Capture the cell that displays the provided text and extract its (x, y) central coordinate. 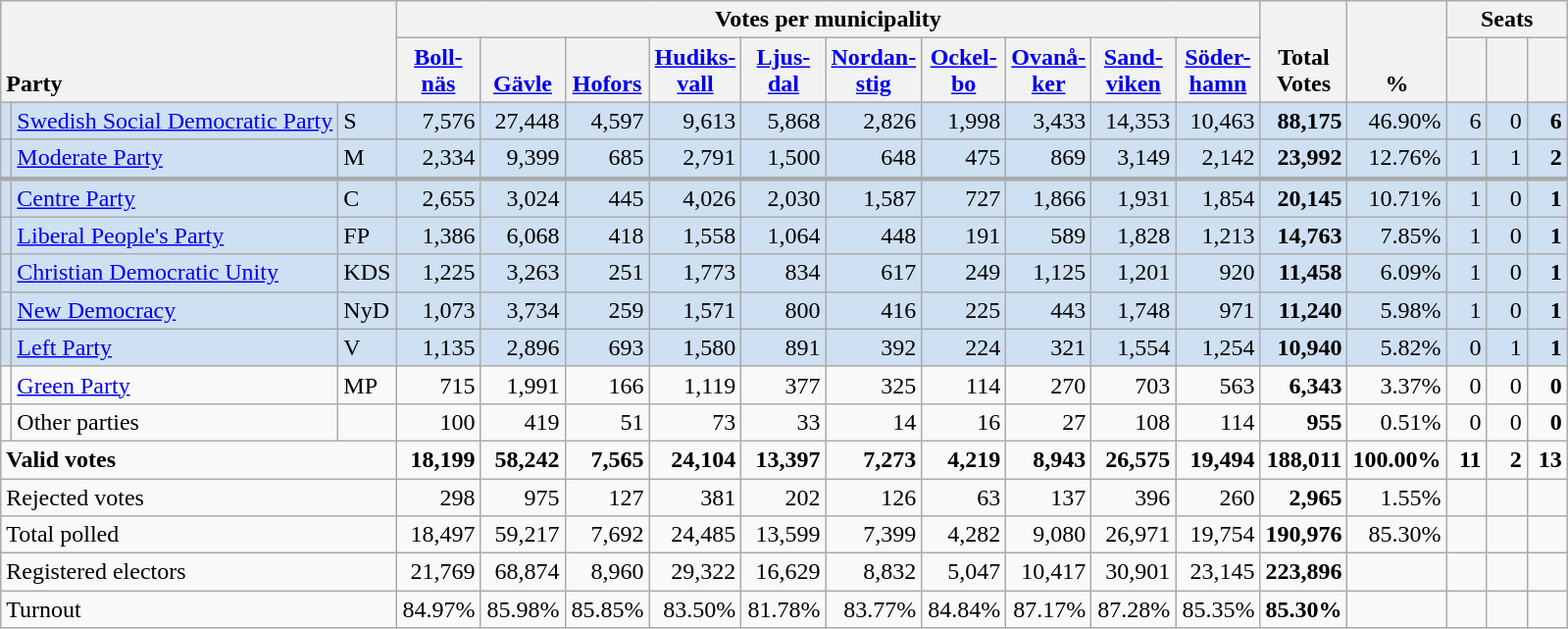
59,217 (523, 535)
84.97% (438, 609)
3,734 (523, 310)
1,854 (1218, 198)
Green Party (175, 385)
Seats (1506, 20)
73 (695, 422)
9,080 (1049, 535)
Left Party (175, 347)
4,597 (607, 121)
Liberal People's Party (175, 236)
100 (438, 422)
1,991 (523, 385)
Valid votes (198, 459)
1,125 (1049, 273)
1.55% (1396, 498)
11 (1467, 459)
5.98% (1396, 310)
7,692 (607, 535)
445 (607, 198)
448 (874, 236)
3,149 (1134, 159)
% (1396, 51)
Söder- hamn (1218, 71)
7,565 (607, 459)
27,448 (523, 121)
Swedish Social Democratic Party (175, 121)
83.50% (695, 609)
800 (784, 310)
869 (1049, 159)
18,497 (438, 535)
3,433 (1049, 121)
12.76% (1396, 159)
5,047 (964, 572)
19,494 (1218, 459)
6,068 (523, 236)
M (367, 159)
1,064 (784, 236)
1,386 (438, 236)
23,145 (1218, 572)
V (367, 347)
20,145 (1304, 198)
1,587 (874, 198)
1,073 (438, 310)
58,242 (523, 459)
14,353 (1134, 121)
416 (874, 310)
13,599 (784, 535)
834 (784, 273)
30,901 (1134, 572)
1,500 (784, 159)
1,558 (695, 236)
87.28% (1134, 609)
Sand- viken (1134, 71)
FP (367, 236)
26,971 (1134, 535)
2,142 (1218, 159)
955 (1304, 422)
2,655 (438, 198)
Gävle (523, 71)
63 (964, 498)
C (367, 198)
1,135 (438, 347)
5.82% (1396, 347)
685 (607, 159)
1,748 (1134, 310)
260 (1218, 498)
225 (964, 310)
7,576 (438, 121)
NyD (367, 310)
1,866 (1049, 198)
Votes per municipality (828, 20)
127 (607, 498)
419 (523, 422)
Total polled (198, 535)
589 (1049, 236)
87.17% (1049, 609)
85.98% (523, 609)
4,026 (695, 198)
108 (1134, 422)
Hofors (607, 71)
100.00% (1396, 459)
Nordan- stig (874, 71)
Moderate Party (175, 159)
KDS (367, 273)
0.51% (1396, 422)
251 (607, 273)
10.71% (1396, 198)
7.85% (1396, 236)
Total Votes (1304, 51)
443 (1049, 310)
16,629 (784, 572)
13 (1547, 459)
1,571 (695, 310)
New Democracy (175, 310)
2,030 (784, 198)
68,874 (523, 572)
Ljus- dal (784, 71)
202 (784, 498)
975 (523, 498)
321 (1049, 347)
223,896 (1304, 572)
10,417 (1049, 572)
2,826 (874, 121)
19,754 (1218, 535)
8,943 (1049, 459)
2,334 (438, 159)
1,201 (1134, 273)
10,940 (1304, 347)
85.85% (607, 609)
693 (607, 347)
1,580 (695, 347)
Ockel- bo (964, 71)
6,343 (1304, 385)
1,254 (1218, 347)
2,791 (695, 159)
MP (367, 385)
7,273 (874, 459)
Other parties (175, 422)
4,219 (964, 459)
10,463 (1218, 121)
1,773 (695, 273)
3.37% (1396, 385)
1,554 (1134, 347)
33 (784, 422)
703 (1134, 385)
23,992 (1304, 159)
21,769 (438, 572)
51 (607, 422)
259 (607, 310)
190,976 (1304, 535)
26,575 (1134, 459)
8,960 (607, 572)
325 (874, 385)
13,397 (784, 459)
14,763 (1304, 236)
3,024 (523, 198)
8,832 (874, 572)
88,175 (1304, 121)
249 (964, 273)
85.35% (1218, 609)
9,613 (695, 121)
16 (964, 422)
392 (874, 347)
1,225 (438, 273)
83.77% (874, 609)
727 (964, 198)
Hudiks- vall (695, 71)
920 (1218, 273)
11,458 (1304, 273)
Registered electors (198, 572)
715 (438, 385)
381 (695, 498)
377 (784, 385)
27 (1049, 422)
24,485 (695, 535)
S (367, 121)
298 (438, 498)
4,282 (964, 535)
617 (874, 273)
Rejected votes (198, 498)
418 (607, 236)
84.84% (964, 609)
475 (964, 159)
11,240 (1304, 310)
3,263 (523, 273)
166 (607, 385)
1,828 (1134, 236)
Turnout (198, 609)
137 (1049, 498)
24,104 (695, 459)
2,965 (1304, 498)
14 (874, 422)
1,931 (1134, 198)
188,011 (1304, 459)
126 (874, 498)
9,399 (523, 159)
5,868 (784, 121)
1,213 (1218, 236)
1,998 (964, 121)
Ovanå- ker (1049, 71)
Christian Democratic Unity (175, 273)
Party (198, 51)
18,199 (438, 459)
891 (784, 347)
Centre Party (175, 198)
648 (874, 159)
270 (1049, 385)
6.09% (1396, 273)
Boll- näs (438, 71)
81.78% (784, 609)
29,322 (695, 572)
2,896 (523, 347)
396 (1134, 498)
224 (964, 347)
1,119 (695, 385)
563 (1218, 385)
46.90% (1396, 121)
971 (1218, 310)
7,399 (874, 535)
191 (964, 236)
